Return [X, Y] of the center of cell containing provided text 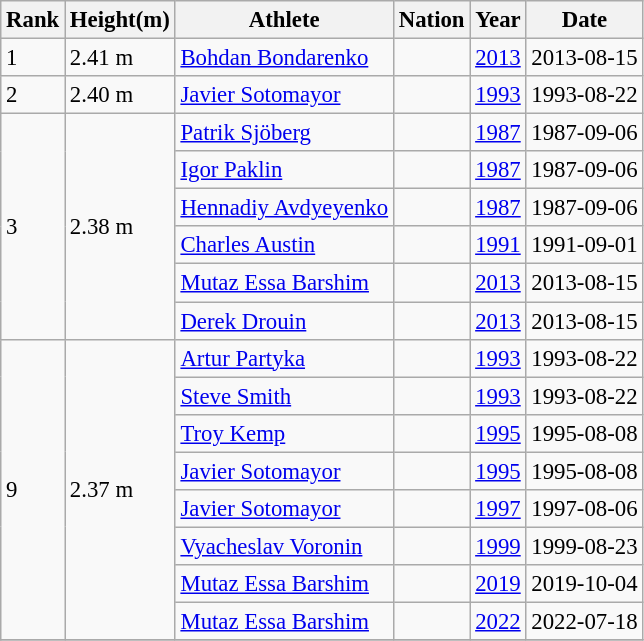
Date [584, 20]
Bohdan Bondarenko [284, 58]
Rank [33, 20]
1999-08-23 [584, 546]
Nation [431, 20]
2 [33, 95]
2.37 m [120, 490]
Steve Smith [284, 396]
2022-07-18 [584, 621]
Year [498, 20]
9 [33, 490]
2.40 m [120, 95]
Derek Drouin [284, 321]
1991 [498, 245]
Vyacheslav Voronin [284, 546]
Hennadiy Avdyeyenko [284, 208]
Athlete [284, 20]
Artur Partyka [284, 358]
Patrik Sjöberg [284, 133]
2.38 m [120, 227]
1 [33, 58]
Charles Austin [284, 245]
Troy Kemp [284, 433]
1991-09-01 [584, 245]
2019 [498, 584]
Igor Paklin [284, 170]
2022 [498, 621]
1997 [498, 509]
3 [33, 227]
2.41 m [120, 58]
1999 [498, 546]
Height(m) [120, 20]
1997-08-06 [584, 509]
2019-10-04 [584, 584]
